Return the (X, Y) coordinate for the center point of the cell that contains the specified text.  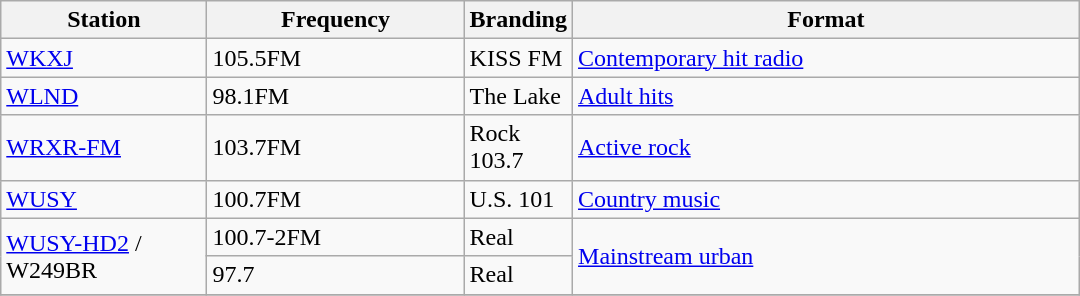
WKXJ (104, 58)
WRXR-FM (104, 148)
U.S. 101 (518, 199)
WLND (104, 96)
100.7-2FM (336, 237)
Adult hits (826, 96)
Active rock (826, 148)
WUSY (104, 199)
105.5FM (336, 58)
100.7FM (336, 199)
98.1FM (336, 96)
97.7 (336, 275)
Station (104, 20)
WUSY-HD2 / W249BR (104, 256)
Frequency (336, 20)
Branding (518, 20)
Contemporary hit radio (826, 58)
The Lake (518, 96)
Format (826, 20)
Country music (826, 199)
103.7FM (336, 148)
KISS FM (518, 58)
Mainstream urban (826, 256)
Rock 103.7 (518, 148)
